Scan for the cell matching the given text and deliver its [X, Y] coordinate at center. 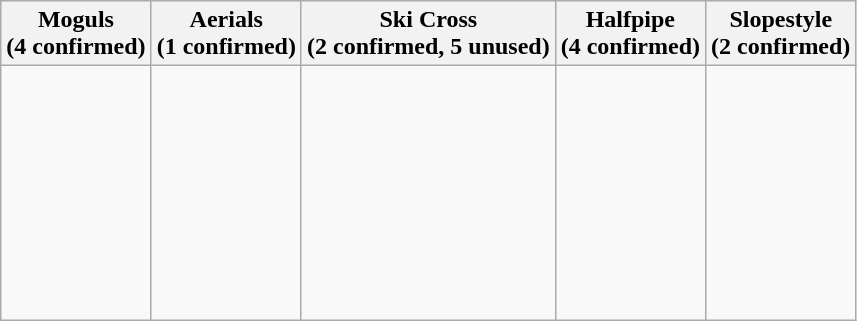
Ski Cross(2 confirmed, 5 unused) [428, 34]
Aerials(1 confirmed) [226, 34]
Halfpipe(4 confirmed) [630, 34]
Slopestyle(2 confirmed) [781, 34]
Moguls(4 confirmed) [76, 34]
